For the text-containing cell, return its midpoint in [X, Y] coordinate format. 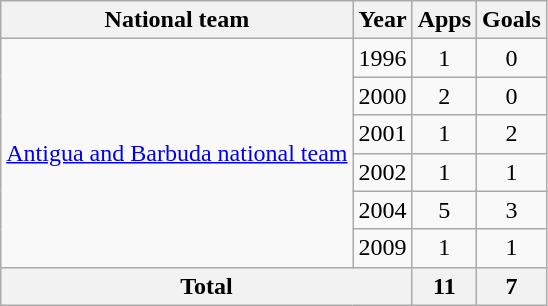
7 [512, 286]
11 [444, 286]
2001 [382, 134]
Year [382, 20]
2004 [382, 210]
2009 [382, 248]
Apps [444, 20]
5 [444, 210]
Antigua and Barbuda national team [177, 153]
1996 [382, 58]
2000 [382, 96]
3 [512, 210]
Goals [512, 20]
National team [177, 20]
2002 [382, 172]
Total [206, 286]
